Extract the [x, y] coordinate from the center of the cell holding the provided text.  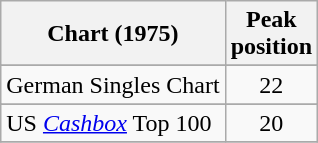
German Singles Chart [113, 85]
20 [271, 123]
US Cashbox Top 100 [113, 123]
22 [271, 85]
Peakposition [271, 34]
Chart (1975) [113, 34]
